Identify which cell holds the provided text, then report its [X, Y] central coordinate. 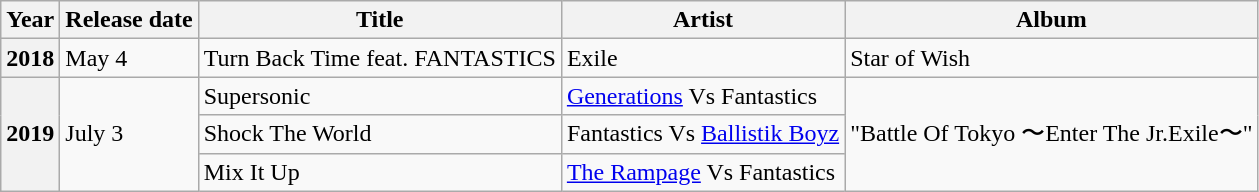
Album [1052, 20]
2019 [30, 134]
Supersonic [380, 96]
Turn Back Time feat. FANTASTICS [380, 58]
Artist [702, 20]
May 4 [129, 58]
Exile [702, 58]
"Battle Of Tokyo 〜Enter The Jr.Exile〜" [1052, 134]
July 3 [129, 134]
Shock The World [380, 134]
Fantastics Vs Ballistik Boyz [702, 134]
The Rampage Vs Fantastics [702, 172]
Mix It Up [380, 172]
Star of Wish [1052, 58]
Generations Vs Fantastics [702, 96]
Year [30, 20]
Release date [129, 20]
Title [380, 20]
2018 [30, 58]
